Capture the cell that displays the provided text and extract its [x, y] central coordinate. 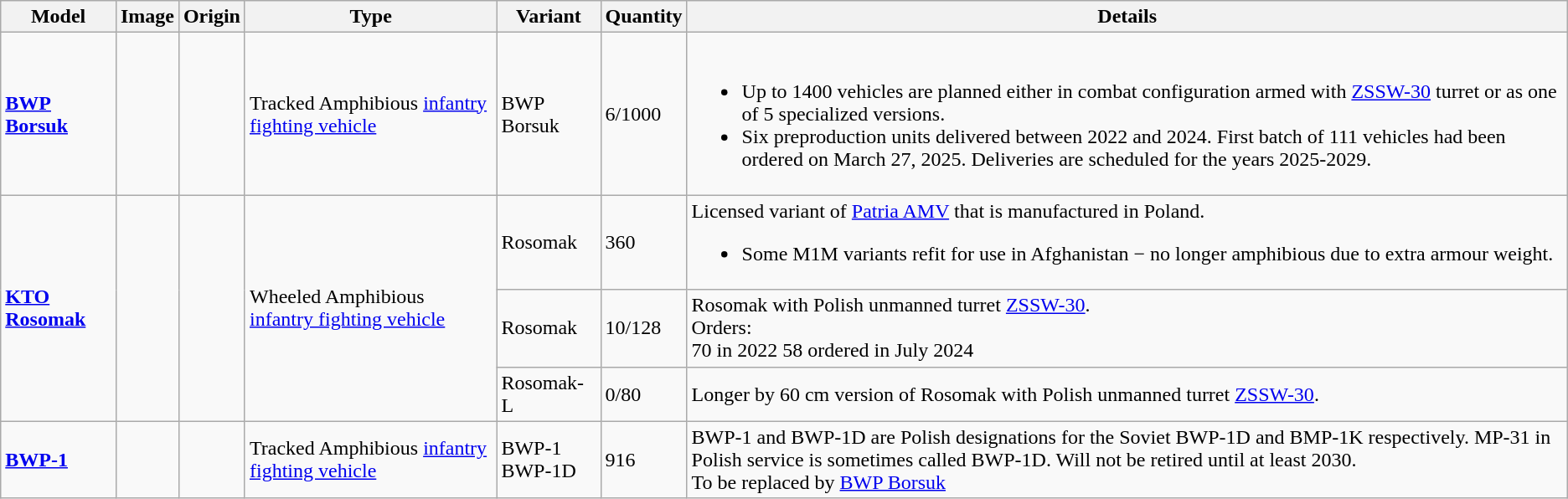
BWP-1 [59, 460]
Longer by 60 cm version of Rosomak with Polish unmanned turret ZSSW-30. [1127, 394]
Rosomak with Polish unmanned turret ZSSW-30.Orders:70 in 2022 58 ordered in July 2024 [1127, 328]
BWP-1BWP-1D [549, 460]
Type [370, 17]
360 [643, 243]
10/128 [643, 328]
0/80 [643, 394]
Variant [549, 17]
Details [1127, 17]
916 [643, 460]
Wheeled Amphibious infantry fighting vehicle [370, 308]
Model [59, 17]
KTO Rosomak [59, 308]
Rosomak-L [549, 394]
Quantity [643, 17]
Origin [211, 17]
Image [147, 17]
6/1000 [643, 114]
